Provide the [x, y] coordinate of the cell's center where the given text is located.  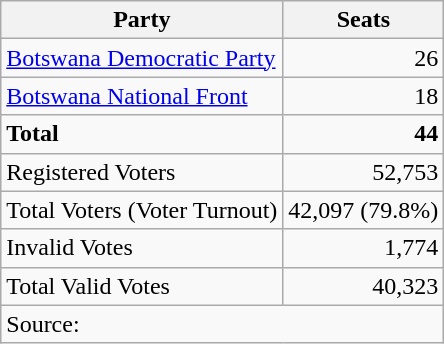
Invalid Votes [142, 248]
40,323 [364, 286]
26 [364, 58]
Total [142, 134]
18 [364, 96]
Botswana National Front [142, 96]
52,753 [364, 172]
Total Voters (Voter Turnout) [142, 210]
1,774 [364, 248]
Registered Voters [142, 172]
Total Valid Votes [142, 286]
42,097 (79.8%) [364, 210]
Source: [222, 324]
Party [142, 20]
Seats [364, 20]
44 [364, 134]
Botswana Democratic Party [142, 58]
